Detect which cell encompasses the target text, then output its (X, Y) center coordinate. 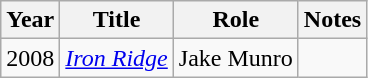
2008 (30, 58)
Jake Munro (236, 58)
Notes (332, 20)
Iron Ridge (116, 58)
Title (116, 20)
Role (236, 20)
Year (30, 20)
